Determine the [x, y] coordinate at the center of the cell enclosing the given text.  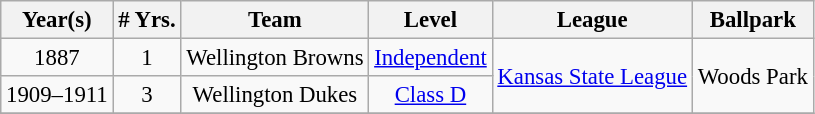
1909–1911 [57, 95]
1887 [57, 58]
Ballpark [752, 20]
# Yrs. [147, 20]
Woods Park [752, 76]
Wellington Dukes [275, 95]
Wellington Browns [275, 58]
Team [275, 20]
Class D [430, 95]
1 [147, 58]
Year(s) [57, 20]
Level [430, 20]
Independent [430, 58]
3 [147, 95]
Kansas State League [592, 76]
League [592, 20]
